Scan for the cell matching the given text and deliver its (X, Y) coordinate at center. 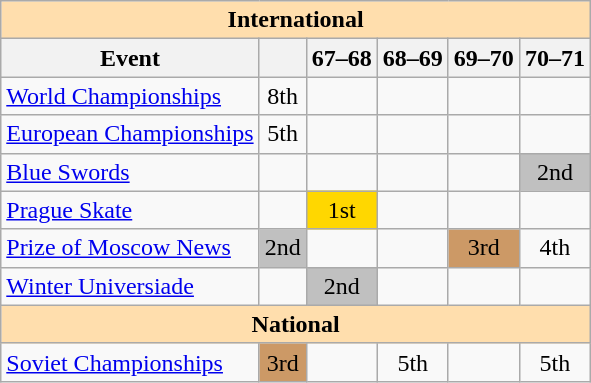
National (296, 324)
70–71 (554, 58)
Blue Swords (130, 172)
68–69 (412, 58)
8th (282, 96)
4th (554, 248)
67–68 (342, 58)
International (296, 20)
1st (342, 210)
Prize of Moscow News (130, 248)
69–70 (484, 58)
Winter Universiade (130, 286)
Soviet Championships (130, 362)
World Championships (130, 96)
Prague Skate (130, 210)
Event (130, 58)
European Championships (130, 134)
